Locate the cell with the specified text and output its [X, Y] center coordinate. 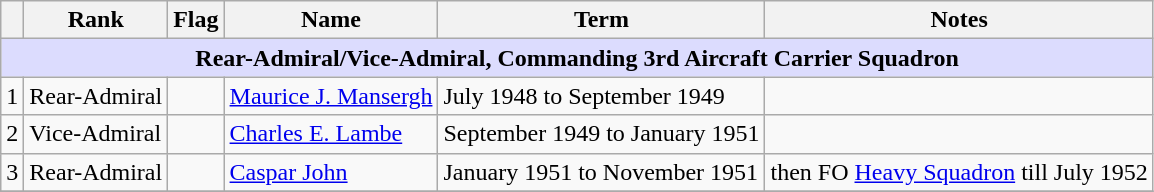
3 [12, 172]
Vice-Admiral [96, 134]
Rank [96, 20]
Caspar John [331, 172]
Flag [196, 20]
Term [602, 20]
Charles E. Lambe [331, 134]
2 [12, 134]
January 1951 to November 1951 [602, 172]
Maurice J. Mansergh [331, 96]
July 1948 to September 1949 [602, 96]
1 [12, 96]
September 1949 to January 1951 [602, 134]
Notes [959, 20]
then FO Heavy Squadron till July 1952 [959, 172]
Rear-Admiral/Vice-Admiral, Commanding 3rd Aircraft Carrier Squadron [578, 58]
Name [331, 20]
